Search for the cell housing the specified text and yield its (X, Y) center coordinate. 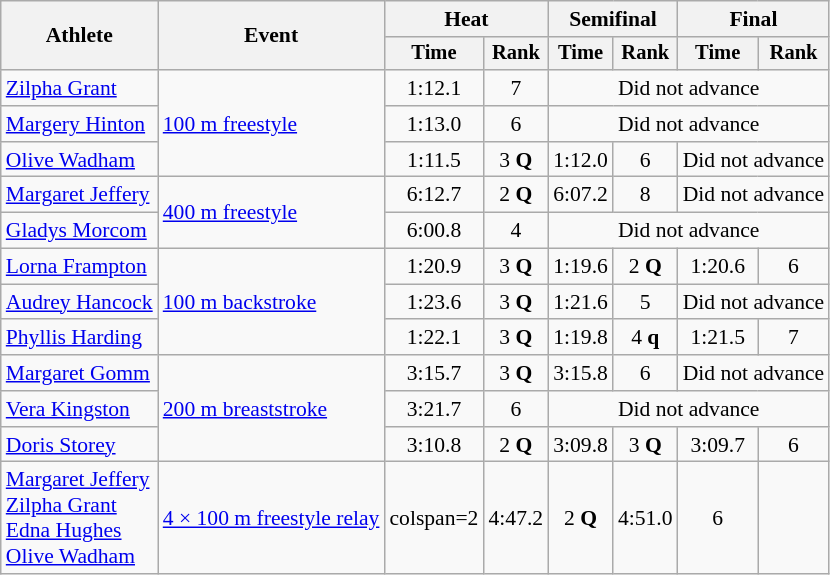
100 m freestyle (272, 124)
3:10.8 (434, 445)
Semifinal (612, 19)
3:15.7 (434, 373)
Event (272, 36)
1:20.9 (434, 267)
1:13.0 (434, 124)
Margaret JefferyZilpha GrantEdna HughesOlive Wadham (80, 518)
Margaret Jeffery (80, 195)
Zilpha Grant (80, 88)
3:21.7 (434, 409)
400 m freestyle (272, 212)
3:09.7 (718, 445)
Audrey Hancock (80, 302)
Final (754, 19)
200 m breaststroke (272, 408)
Phyllis Harding (80, 338)
1:19.6 (580, 267)
1:22.1 (434, 338)
3:15.8 (580, 373)
6:00.8 (434, 231)
4:51.0 (646, 518)
1:12.0 (580, 160)
4:47.2 (516, 518)
1:20.6 (718, 267)
Heat (466, 19)
6:12.7 (434, 195)
4 × 100 m freestyle relay (272, 518)
6:07.2 (580, 195)
Doris Storey (80, 445)
Lorna Frampton (80, 267)
4 (516, 231)
5 (646, 302)
Olive Wadham (80, 160)
4 q (646, 338)
1:12.1 (434, 88)
colspan=2 (434, 518)
Gladys Morcom (80, 231)
1:21.5 (718, 338)
1:11.5 (434, 160)
1:19.8 (580, 338)
Athlete (80, 36)
Margery Hinton (80, 124)
100 m backstroke (272, 302)
1:23.6 (434, 302)
1:21.6 (580, 302)
3:09.8 (580, 445)
Vera Kingston (80, 409)
Margaret Gomm (80, 373)
8 (646, 195)
